Return [x, y] of the center of cell containing provided text 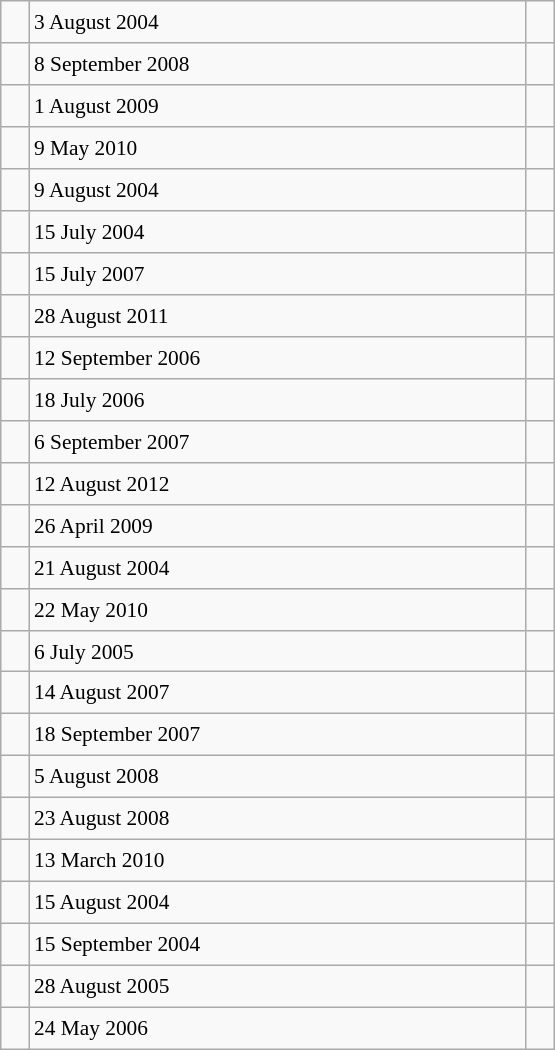
28 August 2011 [278, 316]
15 July 2004 [278, 232]
21 August 2004 [278, 567]
12 September 2006 [278, 358]
15 July 2007 [278, 274]
14 August 2007 [278, 693]
28 August 2005 [278, 986]
6 September 2007 [278, 441]
9 May 2010 [278, 148]
1 August 2009 [278, 106]
24 May 2006 [278, 1028]
15 September 2004 [278, 945]
3 August 2004 [278, 22]
5 August 2008 [278, 777]
12 August 2012 [278, 483]
23 August 2008 [278, 819]
8 September 2008 [278, 64]
18 September 2007 [278, 735]
22 May 2010 [278, 609]
18 July 2006 [278, 399]
6 July 2005 [278, 651]
13 March 2010 [278, 861]
9 August 2004 [278, 190]
26 April 2009 [278, 525]
15 August 2004 [278, 903]
